From the cell containing the given text, extract its center point as [x, y] coordinate. 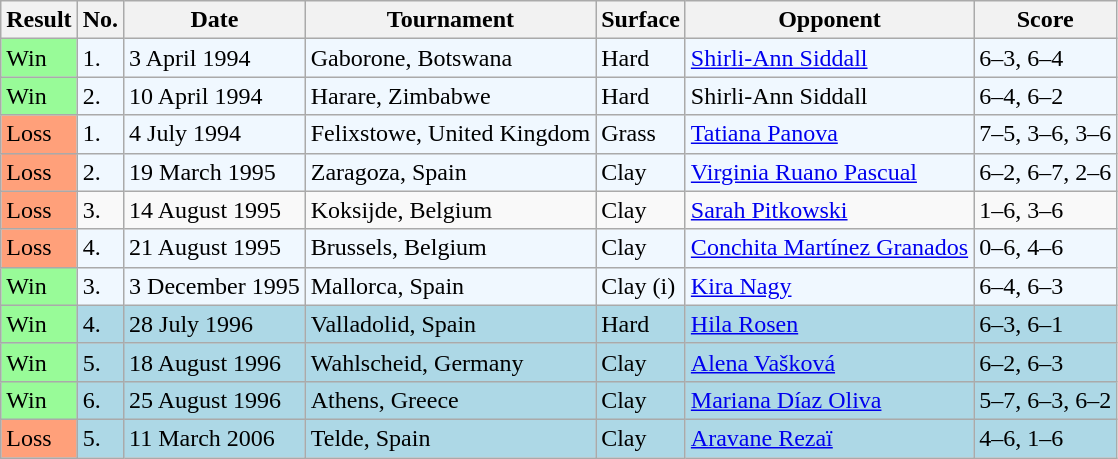
Score [1046, 20]
Zaragoza, Spain [450, 172]
25 August 1996 [215, 400]
5–7, 6–3, 6–2 [1046, 400]
Hila Rosen [829, 324]
Grass [641, 134]
6–4, 6–3 [1046, 286]
Virginia Ruano Pascual [829, 172]
18 August 1996 [215, 362]
6–3, 6–1 [1046, 324]
Mallorca, Spain [450, 286]
Harare, Zimbabwe [450, 96]
0–6, 4–6 [1046, 248]
7–5, 3–6, 3–6 [1046, 134]
Brussels, Belgium [450, 248]
Result [39, 20]
6. [100, 400]
No. [100, 20]
3 April 1994 [215, 58]
Athens, Greece [450, 400]
Tatiana Panova [829, 134]
Mariana Díaz Oliva [829, 400]
Gaborone, Botswana [450, 58]
19 March 1995 [215, 172]
14 August 1995 [215, 210]
1–6, 3–6 [1046, 210]
21 August 1995 [215, 248]
Conchita Martínez Granados [829, 248]
Valladolid, Spain [450, 324]
Tournament [450, 20]
4–6, 1–6 [1046, 438]
Date [215, 20]
4 July 1994 [215, 134]
Kira Nagy [829, 286]
6–4, 6–2 [1046, 96]
6–3, 6–4 [1046, 58]
Aravane Rezaï [829, 438]
6–2, 6–7, 2–6 [1046, 172]
3 December 1995 [215, 286]
10 April 1994 [215, 96]
Surface [641, 20]
Telde, Spain [450, 438]
Sarah Pitkowski [829, 210]
Opponent [829, 20]
Clay (i) [641, 286]
28 July 1996 [215, 324]
Alena Vašková [829, 362]
Koksijde, Belgium [450, 210]
Felixstowe, United Kingdom [450, 134]
11 March 2006 [215, 438]
6–2, 6–3 [1046, 362]
Wahlscheid, Germany [450, 362]
